Search for the cell housing the specified text and yield its [X, Y] center coordinate. 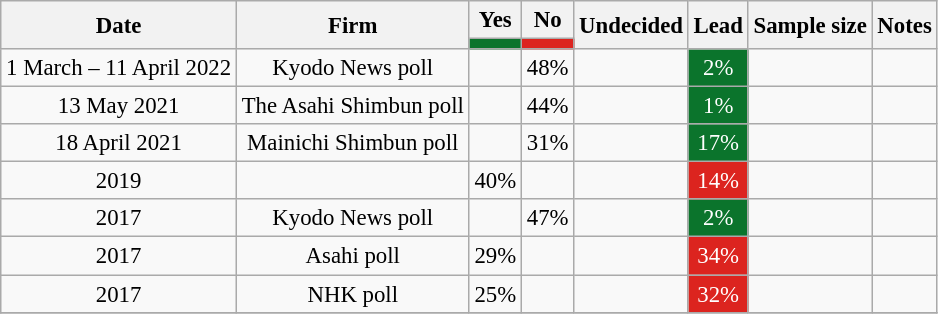
32% [718, 294]
34% [718, 256]
No [547, 20]
31% [547, 143]
The Asahi Shimbun poll [352, 106]
29% [495, 256]
17% [718, 143]
Date [119, 25]
25% [495, 294]
Notes [904, 25]
44% [547, 106]
Yes [495, 20]
14% [718, 181]
48% [547, 68]
Lead [718, 25]
13 May 2021 [119, 106]
47% [547, 219]
Undecided [631, 25]
Sample size [810, 25]
1% [718, 106]
1 March – 11 April 2022 [119, 68]
2019 [119, 181]
18 April 2021 [119, 143]
Asahi poll [352, 256]
Mainichi Shimbun poll [352, 143]
40% [495, 181]
Firm [352, 25]
NHK poll [352, 294]
